Extract the (x, y) coordinate from the center of the cell holding the provided text.  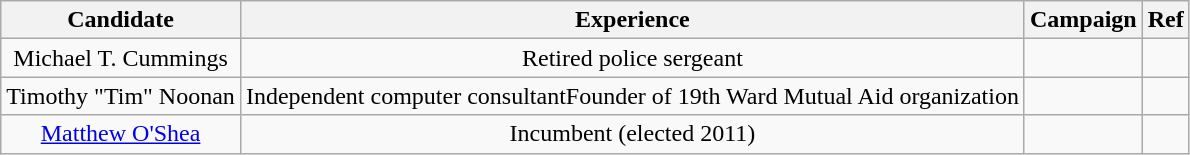
Retired police sergeant (632, 58)
Candidate (121, 20)
Independent computer consultantFounder of 19th Ward Mutual Aid organization (632, 96)
Ref (1166, 20)
Timothy "Tim" Noonan (121, 96)
Experience (632, 20)
Michael T. Cummings (121, 58)
Campaign (1083, 20)
Matthew O'Shea (121, 134)
Incumbent (elected 2011) (632, 134)
